Capture the cell that displays the provided text and extract its (x, y) central coordinate. 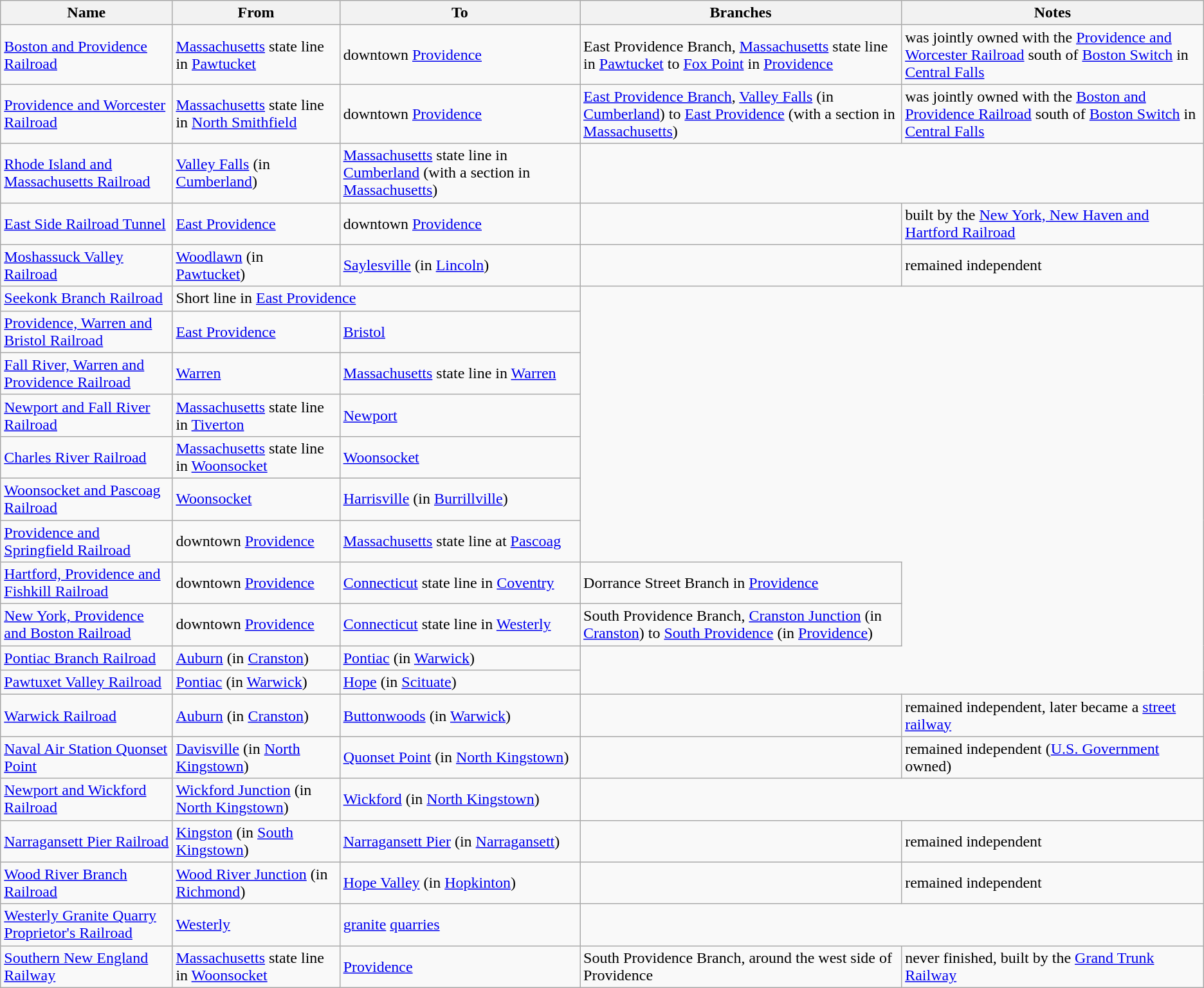
Wickford Junction (in North Kingstown) (256, 799)
Newport and Wickford Railroad (86, 799)
Providence (459, 966)
Westerly (256, 925)
Pontiac Branch Railroad (86, 658)
East Side Railroad Tunnel (86, 224)
remained independent (U.S. Government owned) (1053, 758)
To (459, 13)
Providence and Springfield Railroad (86, 540)
Quonset Point (in North Kingstown) (459, 758)
was jointly owned with the Boston and Providence Railroad south of Boston Switch in Central Falls (1053, 114)
Charles River Railroad (86, 457)
Warwick Railroad (86, 715)
Buttonwoods (in Warwick) (459, 715)
Southern New England Railway (86, 966)
Moshassuck Valley Railroad (86, 265)
Hope (in Scituate) (459, 682)
Massachusetts state line in North Smithfield (256, 114)
Connecticut state line in Coventry (459, 583)
Rhode Island and Massachusetts Railroad (86, 173)
Woonsocket and Pascoag Railroad (86, 499)
From (256, 13)
was jointly owned with the Providence and Worcester Railroad south of Boston Switch in Central Falls (1053, 55)
Narragansett Pier Railroad (86, 841)
South Providence Branch, around the west side of Providence (741, 966)
Kingston (in South Kingstown) (256, 841)
Woodlawn (in Pawtucket) (256, 265)
Harrisville (in Burrillville) (459, 499)
Wood River Junction (in Richmond) (256, 883)
Fall River, Warren and Providence Railroad (86, 373)
Notes (1053, 13)
Saylesville (in Lincoln) (459, 265)
Warren (256, 373)
Branches (741, 13)
Boston and Providence Railroad (86, 55)
New York, Providence and Boston Railroad (86, 625)
Massachusetts state line in Cumberland (with a section in Massachusetts) (459, 173)
Hope Valley (in Hopkinton) (459, 883)
Providence, Warren and Bristol Railroad (86, 332)
Massachusetts state line at Pascoag (459, 540)
granite quarries (459, 925)
Connecticut state line in Westerly (459, 625)
Providence and Worcester Railroad (86, 114)
Westerly Granite Quarry Proprietor's Railroad (86, 925)
remained independent, later became a street railway (1053, 715)
Naval Air Station Quonset Point (86, 758)
Hartford, Providence and Fishkill Railroad (86, 583)
never finished, built by the Grand Trunk Railway (1053, 966)
Massachusetts state line in Pawtucket (256, 55)
Massachusetts state line in Tiverton (256, 416)
Short line in East Providence (376, 298)
Newport and Fall River Railroad (86, 416)
East Providence Branch, Valley Falls (in Cumberland) to East Providence (with a section in Massachusetts) (741, 114)
Davisville (in North Kingstown) (256, 758)
Pawtuxet Valley Railroad (86, 682)
Name (86, 13)
built by the New York, New Haven and Hartford Railroad (1053, 224)
Newport (459, 416)
Wickford (in North Kingstown) (459, 799)
Narragansett Pier (in Narragansett) (459, 841)
Massachusetts state line in Warren (459, 373)
Dorrance Street Branch in Providence (741, 583)
East Providence Branch, Massachusetts state line in Pawtucket to Fox Point in Providence (741, 55)
Bristol (459, 332)
Seekonk Branch Railroad (86, 298)
South Providence Branch, Cranston Junction (in Cranston) to South Providence (in Providence) (741, 625)
Valley Falls (in Cumberland) (256, 173)
Wood River Branch Railroad (86, 883)
